Detect which cell encompasses the target text, then output its (X, Y) center coordinate. 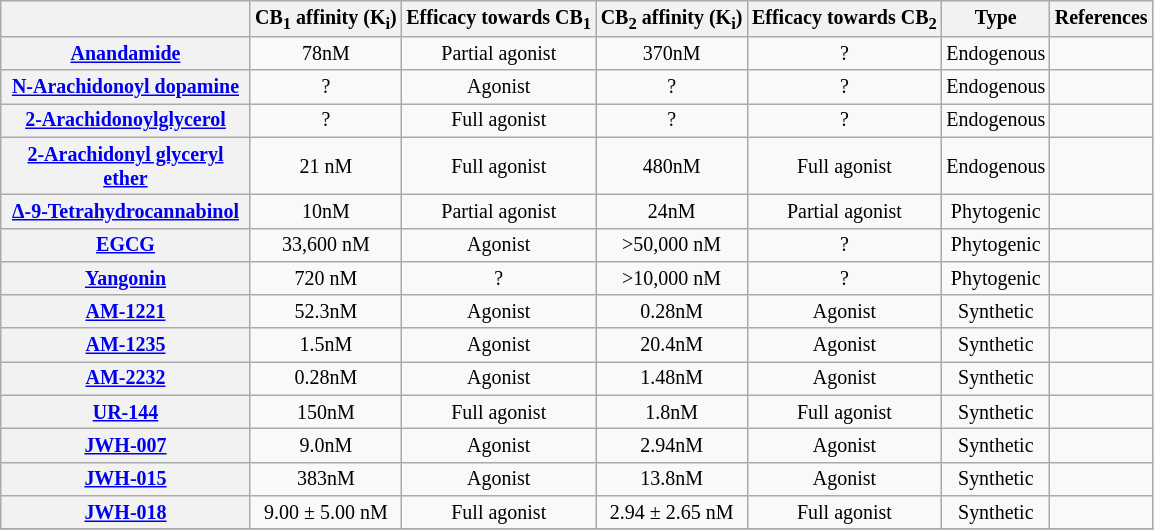
Efficacy towards CB1 (499, 19)
>10,000 nM (672, 278)
Yangonin (126, 278)
Efficacy towards CB2 (844, 19)
370nM (672, 54)
383nM (326, 480)
2-Arachidonoylglycerol (126, 120)
EGCG (126, 244)
52.3nM (326, 312)
AM-2232 (126, 378)
10nM (326, 212)
150nM (326, 412)
2.94nM (672, 446)
24nM (672, 212)
Anandamide (126, 54)
20.4nM (672, 346)
AM-1221 (126, 312)
720 nM (326, 278)
N-Arachidonoyl dopamine (126, 86)
33,600 nM (326, 244)
13.8nM (672, 480)
JWH-015 (126, 480)
CB1 affinity (Ki) (326, 19)
Type (996, 19)
1.48nM (672, 378)
9.00 ± 5.00 nM (326, 512)
Δ-9-Tetrahydrocannabinol (126, 212)
78nM (326, 54)
AM-1235 (126, 346)
1.8nM (672, 412)
2.94 ± 2.65 nM (672, 512)
21 nM (326, 166)
480nM (672, 166)
CB2 affinity (Ki) (672, 19)
2-Arachidonyl glyceryl ether (126, 166)
9.0nM (326, 446)
1.5nM (326, 346)
References (1101, 19)
JWH-007 (126, 446)
JWH-018 (126, 512)
>50,000 nM (672, 244)
UR-144 (126, 412)
